From the cell containing the given text, extract its center point as (x, y) coordinate. 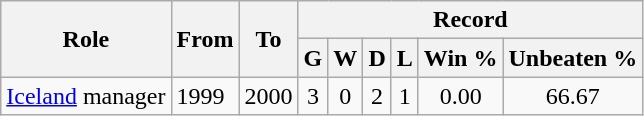
To (268, 39)
Role (86, 39)
Unbeaten % (573, 58)
L (404, 58)
Win % (460, 58)
3 (313, 96)
From (205, 39)
W (346, 58)
1 (404, 96)
1999 (205, 96)
D (377, 58)
0 (346, 96)
2000 (268, 96)
Iceland manager (86, 96)
G (313, 58)
2 (377, 96)
66.67 (573, 96)
Record (470, 20)
0.00 (460, 96)
